Detect which cell encompasses the target text, then output its (X, Y) center coordinate. 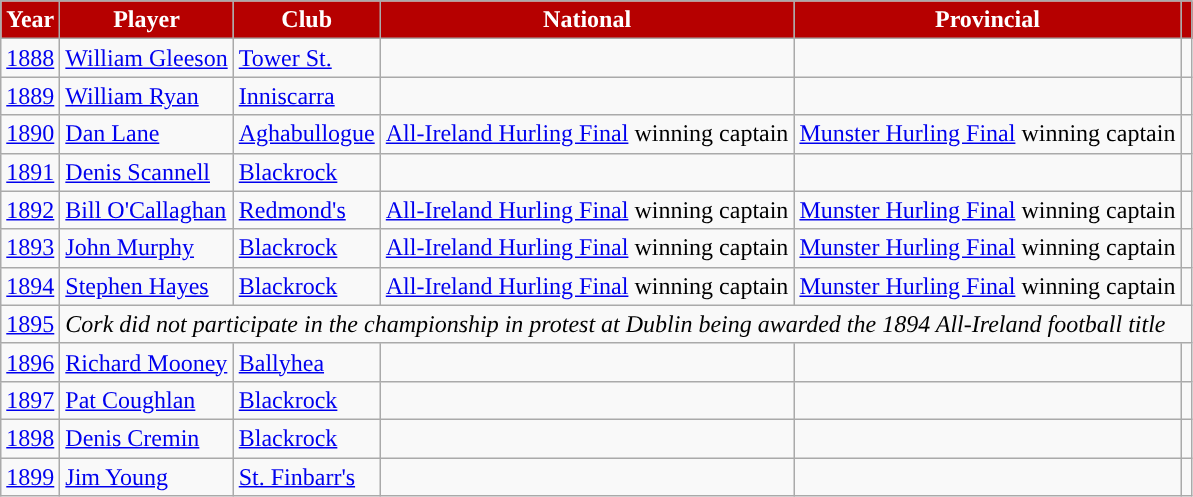
1897 (30, 400)
William Gleeson (146, 58)
William Ryan (146, 96)
1891 (30, 172)
Redmond's (306, 210)
1890 (30, 134)
Stephen Hayes (146, 286)
Bill O'Callaghan (146, 210)
Year (30, 20)
John Murphy (146, 248)
Denis Scannell (146, 172)
Denis Cremin (146, 438)
National (587, 20)
Club (306, 20)
St. Finbarr's (306, 477)
1895 (30, 324)
Richard Mooney (146, 362)
1894 (30, 286)
Ballyhea (306, 362)
1889 (30, 96)
1892 (30, 210)
Player (146, 20)
Aghabullogue (306, 134)
Inniscarra (306, 96)
Tower St. (306, 58)
1898 (30, 438)
Provincial (988, 20)
Jim Young (146, 477)
1893 (30, 248)
1896 (30, 362)
1888 (30, 58)
Cork did not participate in the championship in protest at Dublin being awarded the 1894 All-Ireland football title (626, 324)
Dan Lane (146, 134)
1899 (30, 477)
Pat Coughlan (146, 400)
